Search for the cell housing the specified text and yield its (x, y) center coordinate. 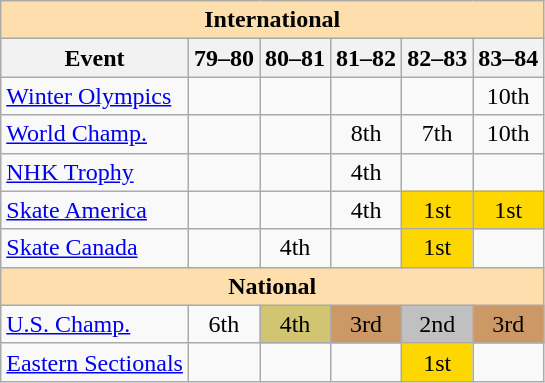
Winter Olympics (95, 96)
82–83 (438, 58)
79–80 (224, 58)
U.S. Champ. (95, 324)
Eastern Sectionals (95, 362)
81–82 (366, 58)
8th (366, 134)
2nd (438, 324)
International (272, 20)
World Champ. (95, 134)
80–81 (296, 58)
83–84 (508, 58)
7th (438, 134)
NHK Trophy (95, 172)
National (272, 286)
Skate America (95, 210)
Skate Canada (95, 248)
6th (224, 324)
Event (95, 58)
